Return the [X, Y] coordinate for the center point of the cell that contains the specified text.  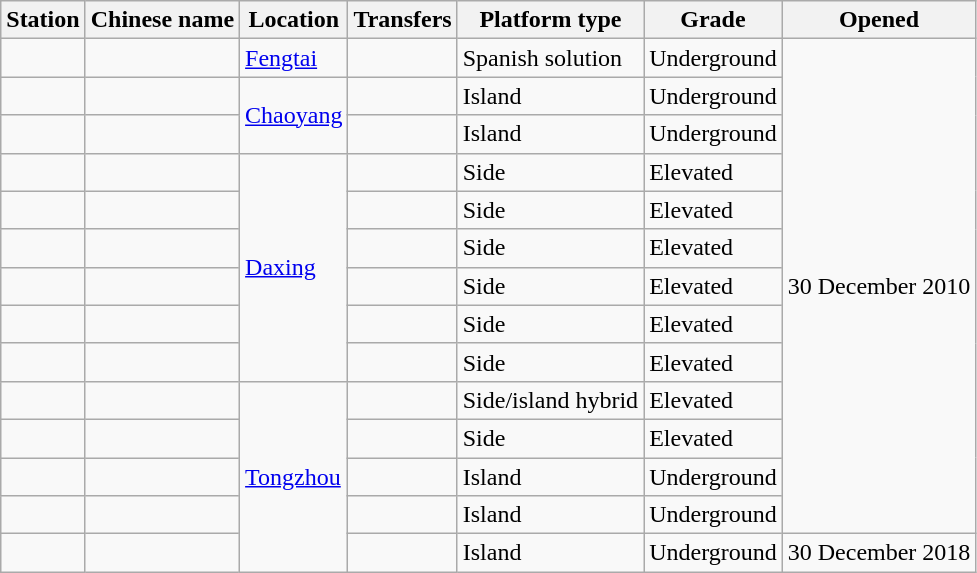
Opened [879, 20]
Location [294, 20]
Side/island hybrid [550, 400]
Chaoyang [294, 115]
Chinese name [162, 20]
Station [43, 20]
Daxing [294, 267]
Transfers [402, 20]
30 December 2010 [879, 286]
30 December 2018 [879, 553]
Fengtai [294, 58]
Tongzhou [294, 476]
Spanish solution [550, 58]
Grade [714, 20]
Platform type [550, 20]
